Search for the cell housing the specified text and yield its [x, y] center coordinate. 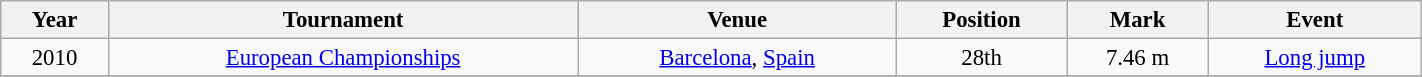
Event [1314, 20]
28th [982, 58]
Venue [737, 20]
Year [55, 20]
Mark [1138, 20]
2010 [55, 58]
7.46 m [1138, 58]
Tournament [343, 20]
Long jump [1314, 58]
European Championships [343, 58]
Position [982, 20]
Barcelona, Spain [737, 58]
